Determine the (x, y) coordinate at the center of the cell enclosing the given text.  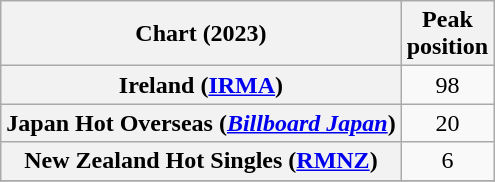
20 (447, 123)
Chart (2023) (201, 34)
Japan Hot Overseas (Billboard Japan) (201, 123)
98 (447, 85)
New Zealand Hot Singles (RMNZ) (201, 161)
6 (447, 161)
Ireland (IRMA) (201, 85)
Peakposition (447, 34)
